Detect which cell encompasses the target text, then output its (X, Y) center coordinate. 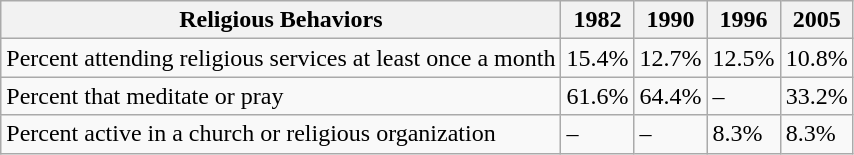
61.6% (598, 96)
15.4% (598, 58)
64.4% (670, 96)
Percent attending religious services at least once a month (281, 58)
1996 (744, 20)
Religious Behaviors (281, 20)
1982 (598, 20)
12.7% (670, 58)
12.5% (744, 58)
10.8% (816, 58)
2005 (816, 20)
33.2% (816, 96)
Percent that meditate or pray (281, 96)
1990 (670, 20)
Percent active in a church or religious organization (281, 134)
